Scan for the cell matching the given text and deliver its [x, y] coordinate at center. 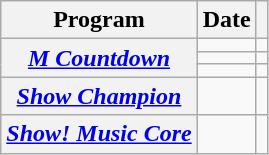
Date [226, 20]
Show Champion [99, 96]
Show! Music Core [99, 134]
Program [99, 20]
M Countdown [99, 58]
